Capture the cell that displays the provided text and extract its [x, y] central coordinate. 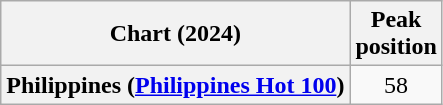
Philippines (Philippines Hot 100) [176, 85]
Chart (2024) [176, 34]
58 [396, 85]
Peakposition [396, 34]
